Output the (X, Y) coordinate of the center of the cell containing the given text.  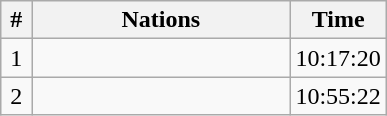
10:55:22 (338, 96)
Time (338, 20)
1 (16, 58)
Nations (161, 20)
# (16, 20)
2 (16, 96)
10:17:20 (338, 58)
